Identify which cell holds the provided text, then report its [X, Y] central coordinate. 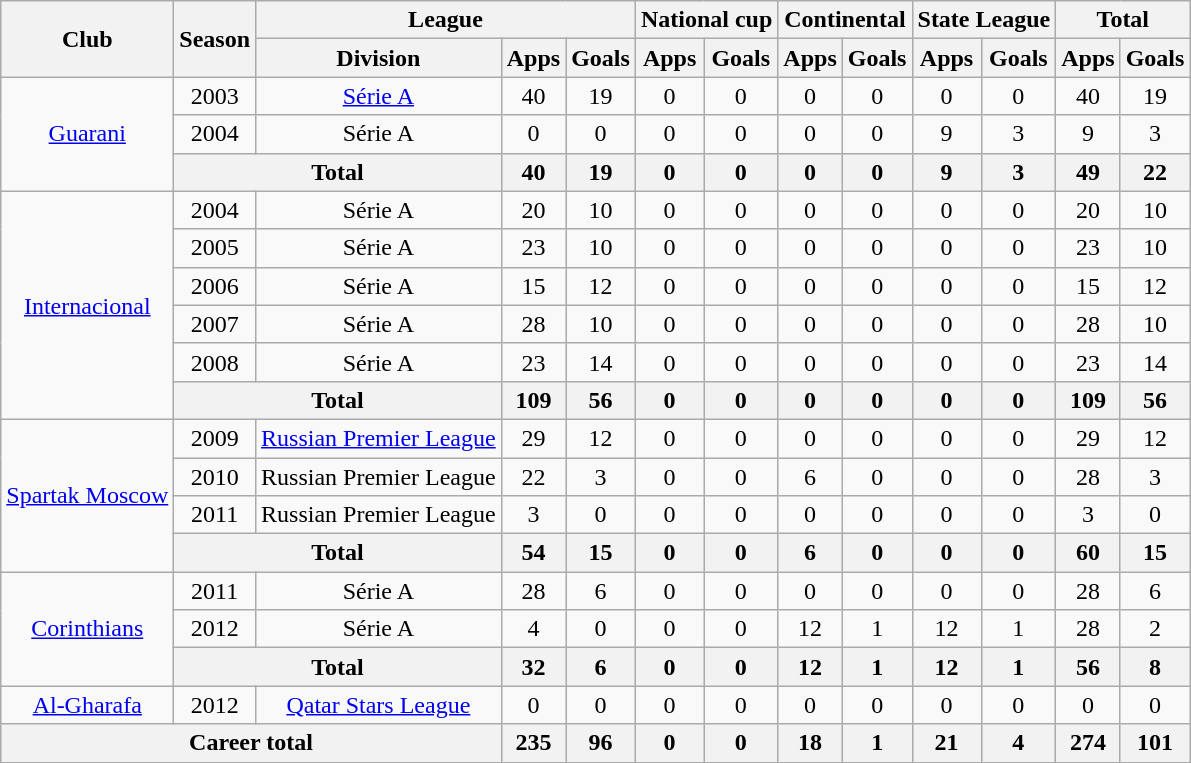
2010 [215, 477]
49 [1088, 172]
2009 [215, 438]
18 [810, 743]
Al-Gharafa [88, 705]
Continental [845, 20]
League [446, 20]
2007 [215, 324]
60 [1088, 553]
State League [984, 20]
2 [1155, 629]
32 [533, 667]
Internacional [88, 305]
274 [1088, 743]
Career total [251, 743]
21 [946, 743]
54 [533, 553]
2003 [215, 96]
Qatar Stars League [379, 705]
Guarani [88, 134]
Club [88, 39]
National cup [706, 20]
8 [1155, 667]
235 [533, 743]
Division [379, 58]
96 [601, 743]
2006 [215, 286]
101 [1155, 743]
2005 [215, 248]
Corinthians [88, 629]
Spartak Moscow [88, 495]
Season [215, 39]
2008 [215, 362]
